Determine the [X, Y] coordinate at the center of the cell enclosing the given text.  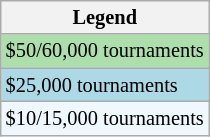
$10/15,000 tournaments [105, 118]
Legend [105, 17]
$25,000 tournaments [105, 85]
$50/60,000 tournaments [105, 51]
